Extract the [X, Y] coordinate from the center of the cell holding the provided text.  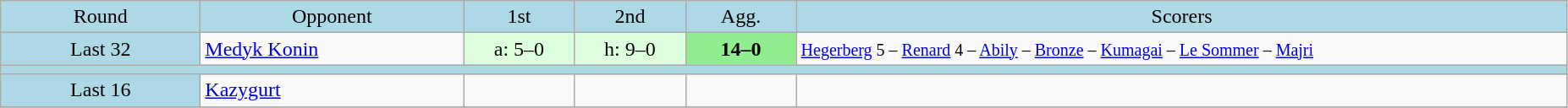
Medyk Konin [332, 49]
Agg. [741, 17]
Last 16 [101, 90]
Round [101, 17]
Hegerberg 5 – Renard 4 – Abily – Bronze – Kumagai – Le Sommer – Majri [1181, 49]
Opponent [332, 17]
h: 9–0 [630, 49]
14–0 [741, 49]
a: 5–0 [520, 49]
2nd [630, 17]
Last 32 [101, 49]
Scorers [1181, 17]
1st [520, 17]
Kazygurt [332, 90]
